Output the [X, Y] coordinate of the center of the cell containing the given text.  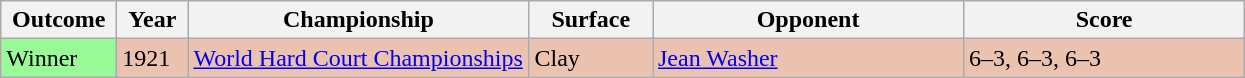
Year [152, 20]
Opponent [808, 20]
6–3, 6–3, 6–3 [1104, 58]
1921 [152, 58]
Championship [358, 20]
Score [1104, 20]
Surface [591, 20]
World Hard Court Championships [358, 58]
Jean Washer [808, 58]
Outcome [59, 20]
Clay [591, 58]
Winner [59, 58]
